Return the (x, y) coordinate for the center point of the cell that contains the specified text.  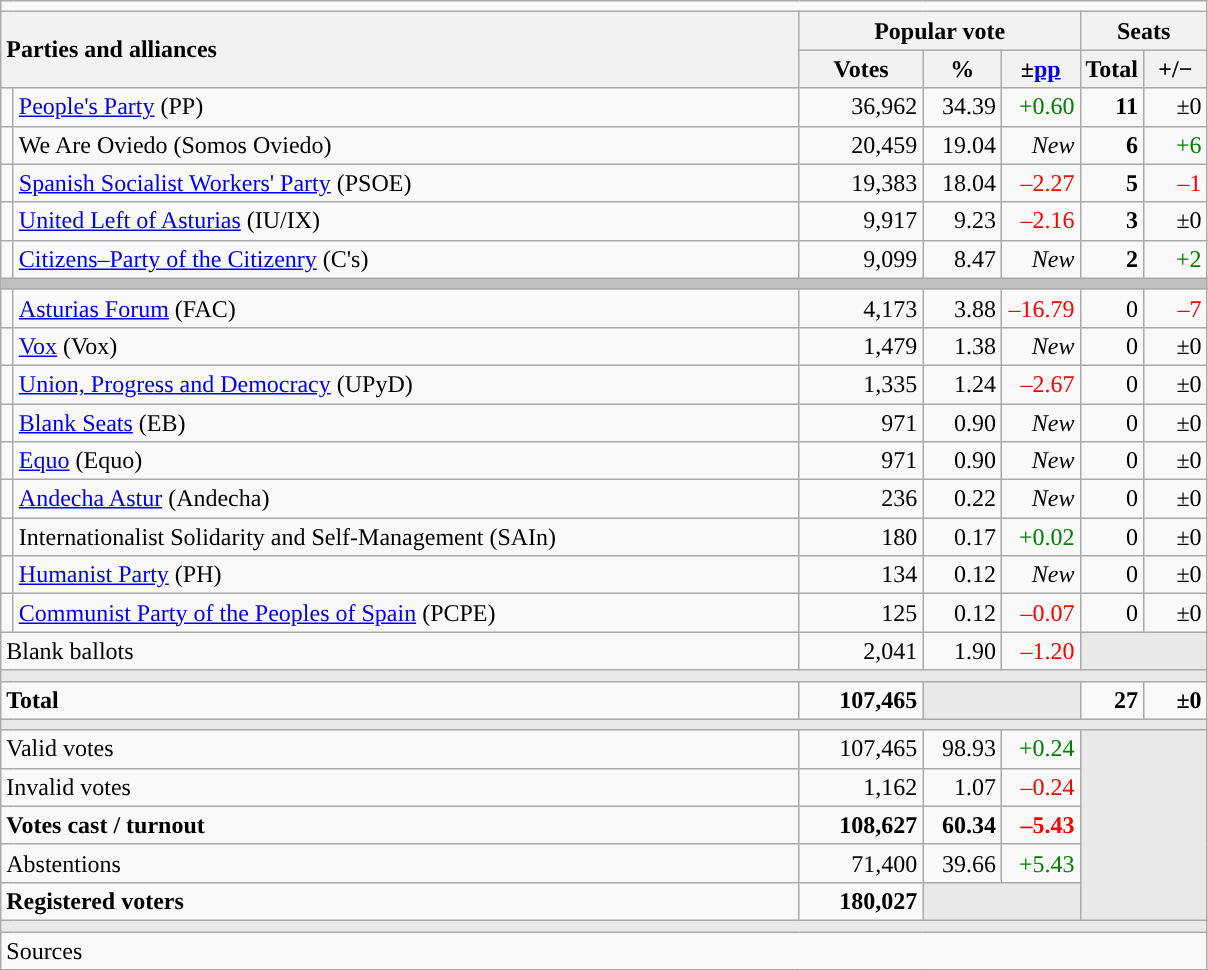
180 (861, 537)
Registered voters (400, 901)
9.23 (962, 221)
We Are Oviedo (Somos Oviedo) (406, 145)
Equo (Equo) (406, 461)
Communist Party of the Peoples of Spain (PCPE) (406, 613)
Valid votes (400, 749)
108,627 (861, 825)
Seats (1144, 31)
People's Party (PP) (406, 107)
Blank ballots (400, 651)
20,459 (861, 145)
27 (1112, 700)
1.38 (962, 346)
+5.43 (1040, 863)
Popular vote (940, 31)
3 (1112, 221)
1.24 (962, 384)
% (962, 69)
Blank Seats (EB) (406, 423)
+6 (1176, 145)
71,400 (861, 863)
+/− (1176, 69)
–1.20 (1040, 651)
Humanist Party (PH) (406, 575)
36,962 (861, 107)
39.66 (962, 863)
–7 (1176, 308)
–16.79 (1040, 308)
United Left of Asturias (IU/IX) (406, 221)
–1 (1176, 183)
2 (1112, 259)
1.90 (962, 651)
Citizens–Party of the Citizenry (C's) (406, 259)
–2.27 (1040, 183)
Spanish Socialist Workers' Party (PSOE) (406, 183)
+0.24 (1040, 749)
18.04 (962, 183)
1,479 (861, 346)
Parties and alliances (400, 50)
6 (1112, 145)
–2.67 (1040, 384)
134 (861, 575)
3.88 (962, 308)
Votes cast / turnout (400, 825)
19,383 (861, 183)
34.39 (962, 107)
Andecha Astur (Andecha) (406, 499)
2,041 (861, 651)
4,173 (861, 308)
60.34 (962, 825)
180,027 (861, 901)
236 (861, 499)
Abstentions (400, 863)
8.47 (962, 259)
9,099 (861, 259)
Invalid votes (400, 787)
0.17 (962, 537)
5 (1112, 183)
98.93 (962, 749)
Vox (Vox) (406, 346)
+0.02 (1040, 537)
125 (861, 613)
Sources (604, 951)
Internationalist Solidarity and Self-Management (SAIn) (406, 537)
1,335 (861, 384)
–0.24 (1040, 787)
9,917 (861, 221)
0.22 (962, 499)
11 (1112, 107)
Union, Progress and Democracy (UPyD) (406, 384)
–5.43 (1040, 825)
Votes (861, 69)
19.04 (962, 145)
1.07 (962, 787)
+0.60 (1040, 107)
+2 (1176, 259)
Asturias Forum (FAC) (406, 308)
–0.07 (1040, 613)
–2.16 (1040, 221)
±pp (1040, 69)
1,162 (861, 787)
